Output the [x, y] coordinate of the center of the cell containing the given text.  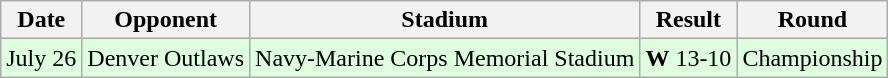
Round [812, 20]
Championship [812, 58]
July 26 [42, 58]
Opponent [166, 20]
Date [42, 20]
Navy-Marine Corps Memorial Stadium [445, 58]
Stadium [445, 20]
Denver Outlaws [166, 58]
Result [688, 20]
W 13-10 [688, 58]
